Locate the cell with the specified text and output its [X, Y] center coordinate. 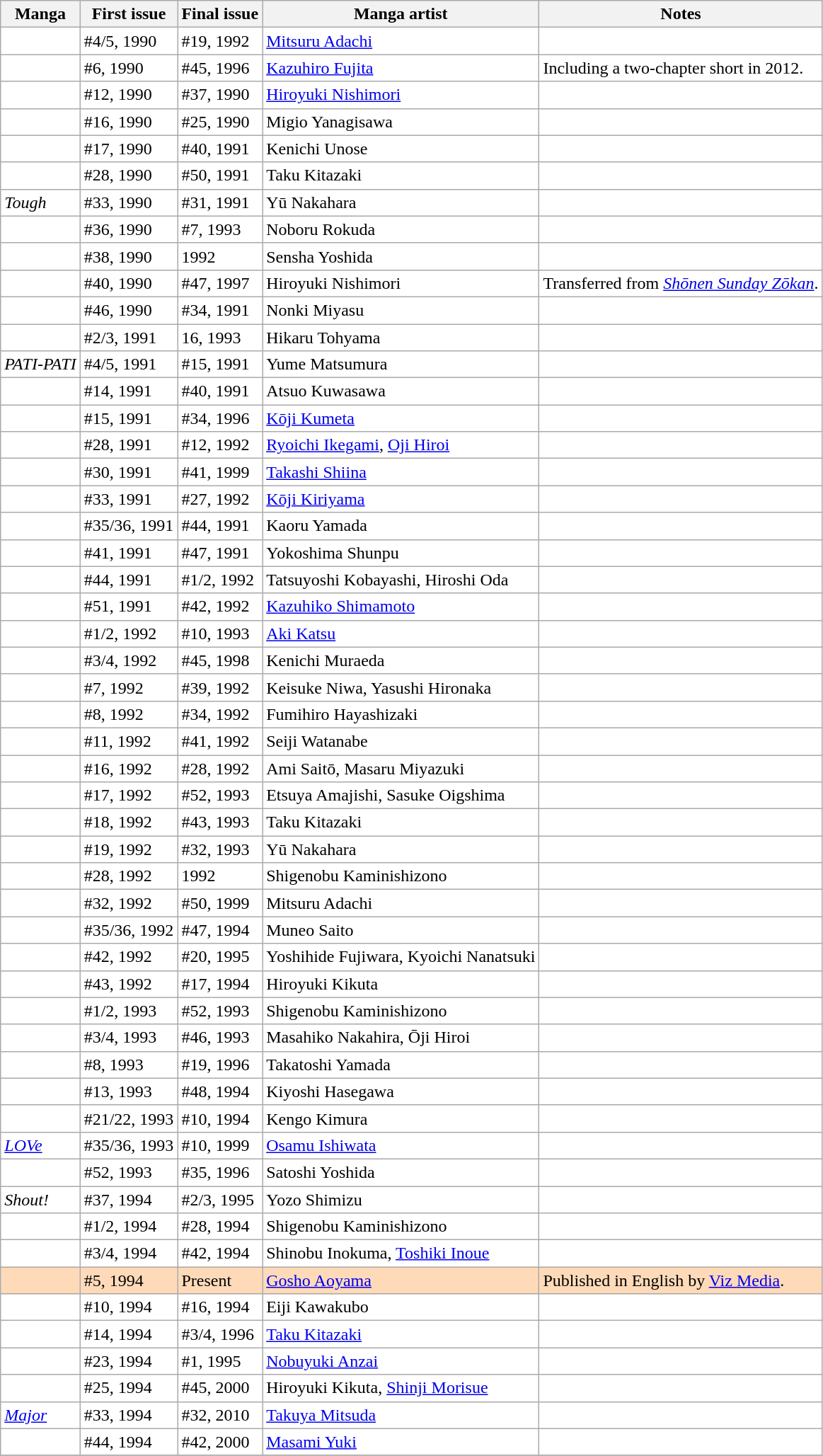
#48, 1994 [220, 1091]
#6, 1990 [129, 68]
#36, 1990 [129, 229]
#43, 1993 [220, 822]
LOVe [40, 1145]
#47, 1991 [220, 553]
PATI-PATI [40, 365]
Kōji Kiriyama [401, 499]
Keisuke Niwa, Yasushi Hironaka [401, 687]
Kenichi Muraeda [401, 660]
#39, 1992 [220, 687]
#33, 1994 [129, 1415]
Tough [40, 202]
Kenichi Unose [401, 149]
Including a two-chapter short in 2012. [681, 68]
#17, 1990 [129, 149]
Takatoshi Yamada [401, 1065]
#16, 1992 [129, 768]
#37, 1990 [220, 95]
#28, 1991 [129, 445]
#2/3, 1995 [220, 1200]
Seiji Watanabe [401, 741]
Masahiko Nakahira, Ōji Hiroi [401, 1038]
Kengo Kimura [401, 1118]
#40, 1990 [129, 283]
#4/5, 1990 [129, 41]
Tatsuyoshi Kobayashi, Hiroshi Oda [401, 580]
#42, 2000 [220, 1442]
#41, 1992 [220, 741]
#21/22, 1993 [129, 1118]
Etsuya Amajishi, Sasuke Oigshima [401, 796]
#16, 1994 [220, 1307]
#44, 1994 [129, 1442]
#42, 1994 [220, 1254]
#4/5, 1991 [129, 365]
First issue [129, 14]
#33, 1991 [129, 499]
#10, 1999 [220, 1145]
#41, 1999 [220, 472]
#35/36, 1993 [129, 1145]
Transferred from Shōnen Sunday Zōkan. [681, 283]
#3/4, 1993 [129, 1038]
#45, 1998 [220, 660]
#34, 1991 [220, 310]
Takuya Mitsuda [401, 1415]
#12, 1990 [129, 95]
#37, 1994 [129, 1200]
#3/4, 1996 [220, 1334]
#10, 1993 [220, 634]
#18, 1992 [129, 822]
#45, 2000 [220, 1388]
#33, 1990 [129, 202]
#32, 1992 [129, 903]
Hiroyuki Kikuta [401, 984]
#46, 1993 [220, 1038]
Hiroyuki Kikuta, Shinji Morisue [401, 1388]
#19, 1996 [220, 1065]
Fumihiro Hayashizaki [401, 714]
#32, 2010 [220, 1415]
#27, 1992 [220, 499]
Yokoshima Shunpu [401, 553]
#7, 1992 [129, 687]
#34, 1996 [220, 418]
Nobuyuki Anzai [401, 1361]
Manga [40, 14]
Migio Yanagisawa [401, 122]
#8, 1992 [129, 714]
Hikaru Tohyama [401, 338]
#38, 1990 [129, 256]
#50, 1999 [220, 903]
Present [220, 1280]
#7, 1993 [220, 229]
#51, 1991 [129, 607]
Masami Yuki [401, 1442]
#46, 1990 [129, 310]
Kaoru Yamada [401, 526]
#45, 1996 [220, 68]
Yume Matsumura [401, 365]
Kōji Kumeta [401, 418]
Sensha Yoshida [401, 256]
Kiyoshi Hasegawa [401, 1091]
#41, 1991 [129, 553]
#35/36, 1992 [129, 930]
#35, 1996 [220, 1172]
Final issue [220, 14]
Major [40, 1415]
Yozo Shimizu [401, 1200]
Manga artist [401, 14]
#16, 1990 [129, 122]
#17, 1994 [220, 984]
#17, 1992 [129, 796]
Yoshihide Fujiwara, Kyoichi Nanatsuki [401, 957]
#11, 1992 [129, 741]
#25, 1990 [220, 122]
Eiji Kawakubo [401, 1307]
Takashi Shiina [401, 472]
#5, 1994 [129, 1280]
#8, 1993 [129, 1065]
#14, 1991 [129, 391]
Aki Katsu [401, 634]
Ryoichi Ikegami, Oji Hiroi [401, 445]
#3/4, 1994 [129, 1254]
Shinobu Inokuma, Toshiki Inoue [401, 1254]
#47, 1997 [220, 283]
#1, 1995 [220, 1361]
Gosho Aoyama [401, 1280]
Notes [681, 14]
#1/2, 1993 [129, 1011]
Atsuo Kuwasawa [401, 391]
Noboru Rokuda [401, 229]
16, 1993 [220, 338]
#47, 1994 [220, 930]
Nonki Miyasu [401, 310]
#35/36, 1991 [129, 526]
Kazuhiko Shimamoto [401, 607]
#34, 1992 [220, 714]
Ami Saitō, Masaru Miyazuki [401, 768]
#43, 1992 [129, 984]
#12, 1992 [220, 445]
#28, 1994 [220, 1227]
#13, 1993 [129, 1091]
Muneo Saito [401, 930]
#28, 1990 [129, 176]
#20, 1995 [220, 957]
#14, 1994 [129, 1334]
Kazuhiro Fujita [401, 68]
#32, 1993 [220, 849]
Published in English by Viz Media. [681, 1280]
Shout! [40, 1200]
#1/2, 1994 [129, 1227]
#3/4, 1992 [129, 660]
#25, 1994 [129, 1388]
#31, 1991 [220, 202]
#30, 1991 [129, 472]
Osamu Ishiwata [401, 1145]
#2/3, 1991 [129, 338]
#50, 1991 [220, 176]
#23, 1994 [129, 1361]
Satoshi Yoshida [401, 1172]
